Pinpoint the cell where the given text exists, returning its (x, y) midpoint coordinate. 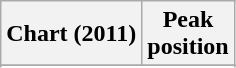
Chart (2011) (72, 34)
Peakposition (188, 34)
